Provide the (x, y) coordinate of the cell's center where the given text is located.  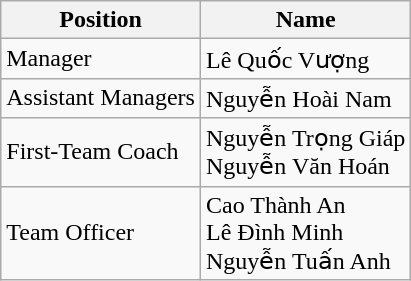
Nguyễn Trọng Giáp Nguyễn Văn Hoán (305, 152)
Cao Thành An Lê Đình Minh Nguyễn Tuấn Anh (305, 233)
First-Team Coach (101, 152)
Name (305, 20)
Position (101, 20)
Nguyễn Hoài Nam (305, 98)
Assistant Managers (101, 98)
Team Officer (101, 233)
Manager (101, 59)
Lê Quốc Vượng (305, 59)
